Detect which cell encompasses the target text, then output its (X, Y) center coordinate. 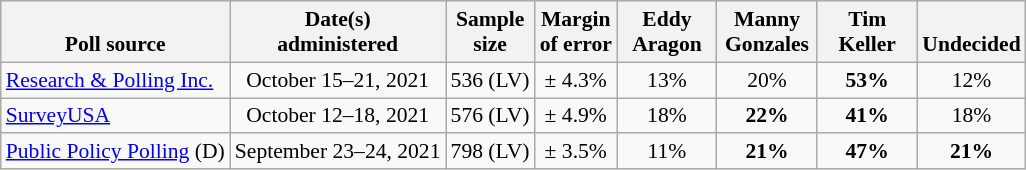
MannyGonzales (767, 32)
September 23–24, 2021 (338, 152)
53% (867, 80)
Marginof error (576, 32)
Research & Polling Inc. (116, 80)
798 (LV) (490, 152)
Poll source (116, 32)
13% (667, 80)
Public Policy Polling (D) (116, 152)
± 4.9% (576, 116)
12% (971, 80)
SurveyUSA (116, 116)
EddyAragon (667, 32)
October 15–21, 2021 (338, 80)
Samplesize (490, 32)
Undecided (971, 32)
± 4.3% (576, 80)
576 (LV) (490, 116)
22% (767, 116)
20% (767, 80)
October 12–18, 2021 (338, 116)
TimKeller (867, 32)
± 3.5% (576, 152)
11% (667, 152)
536 (LV) (490, 80)
47% (867, 152)
41% (867, 116)
Date(s)administered (338, 32)
